Return the (X, Y) coordinate for the center point of the cell that contains the specified text.  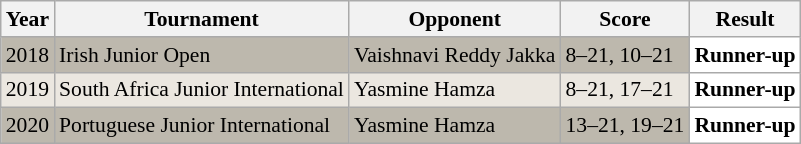
Tournament (202, 19)
2020 (28, 126)
13–21, 19–21 (626, 126)
South Africa Junior International (202, 90)
8–21, 10–21 (626, 55)
Result (744, 19)
Score (626, 19)
8–21, 17–21 (626, 90)
Year (28, 19)
2019 (28, 90)
Opponent (455, 19)
2018 (28, 55)
Portuguese Junior International (202, 126)
Vaishnavi Reddy Jakka (455, 55)
Irish Junior Open (202, 55)
